From the cell containing the given text, extract its center point as [x, y] coordinate. 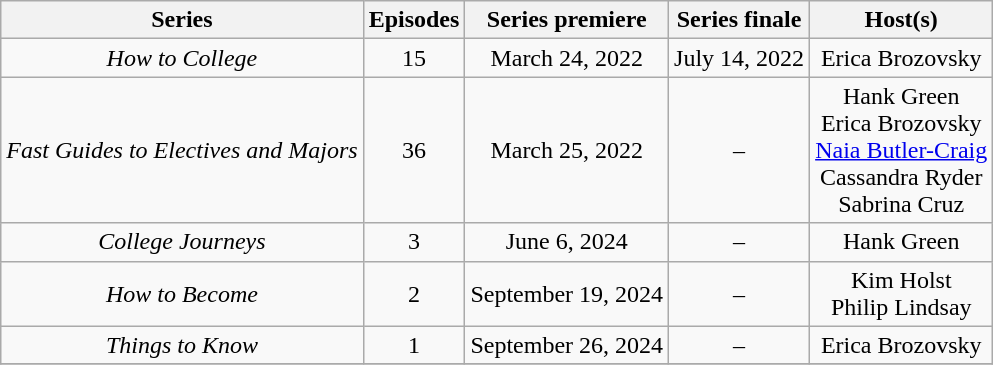
September 19, 2024 [567, 294]
Hank GreenErica BrozovskyNaia Butler-CraigCassandra RyderSabrina Cruz [902, 150]
Series [182, 20]
Host(s) [902, 20]
Kim HolstPhilip Lindsay [902, 294]
June 6, 2024 [567, 242]
March 24, 2022 [567, 58]
How to College [182, 58]
College Journeys [182, 242]
Things to Know [182, 345]
1 [414, 345]
15 [414, 58]
Episodes [414, 20]
2 [414, 294]
Fast Guides to Electives and Majors [182, 150]
36 [414, 150]
Hank Green [902, 242]
Series premiere [567, 20]
July 14, 2022 [740, 58]
3 [414, 242]
March 25, 2022 [567, 150]
Series finale [740, 20]
How to Become [182, 294]
September 26, 2024 [567, 345]
